Locate the cell with the specified text and output its [x, y] center coordinate. 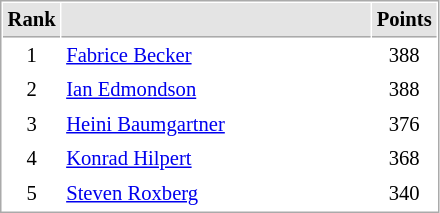
4 [32, 158]
3 [32, 124]
Rank [32, 20]
340 [404, 194]
368 [404, 158]
Fabrice Becker [216, 56]
Steven Roxberg [216, 194]
5 [32, 194]
Ian Edmondson [216, 90]
2 [32, 90]
376 [404, 124]
Points [404, 20]
Konrad Hilpert [216, 158]
1 [32, 56]
Heini Baumgartner [216, 124]
